Locate the cell with the specified text and output its (x, y) center coordinate. 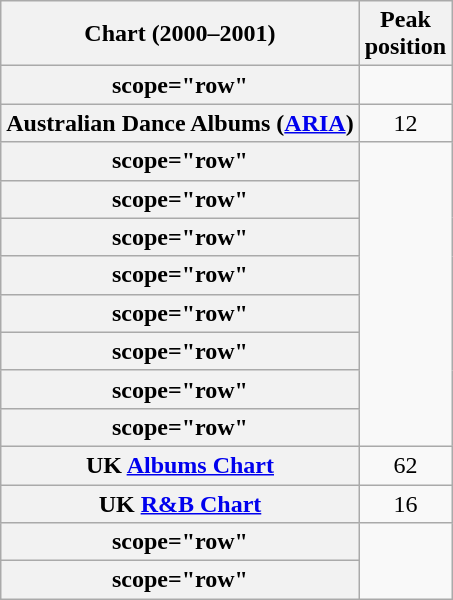
62 (405, 465)
Chart (2000–2001) (180, 34)
UK Albums Chart (180, 465)
Peakposition (405, 34)
Australian Dance Albums (ARIA) (180, 123)
16 (405, 503)
UK R&B Chart (180, 503)
12 (405, 123)
